Return (x, y) of the center of cell containing provided text 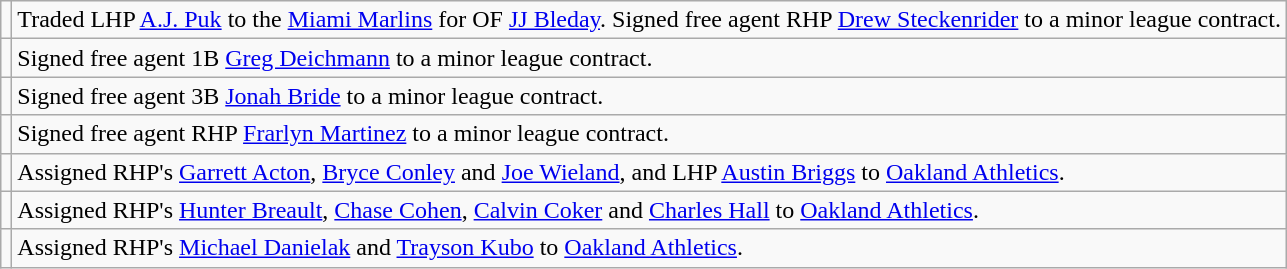
Assigned RHP's Garrett Acton, Bryce Conley and Joe Wieland, and LHP Austin Briggs to Oakland Athletics. (650, 172)
Signed free agent 1B Greg Deichmann to a minor league contract. (650, 58)
Assigned RHP's Michael Danielak and Trayson Kubo to Oakland Athletics. (650, 248)
Signed free agent 3B Jonah Bride to a minor league contract. (650, 96)
Assigned RHP's Hunter Breault, Chase Cohen, Calvin Coker and Charles Hall to Oakland Athletics. (650, 210)
Signed free agent RHP Frarlyn Martinez to a minor league contract. (650, 134)
Traded LHP A.J. Puk to the Miami Marlins for OF JJ Bleday. Signed free agent RHP Drew Steckenrider to a minor league contract. (650, 20)
